Locate the cell with the specified text and output its (X, Y) center coordinate. 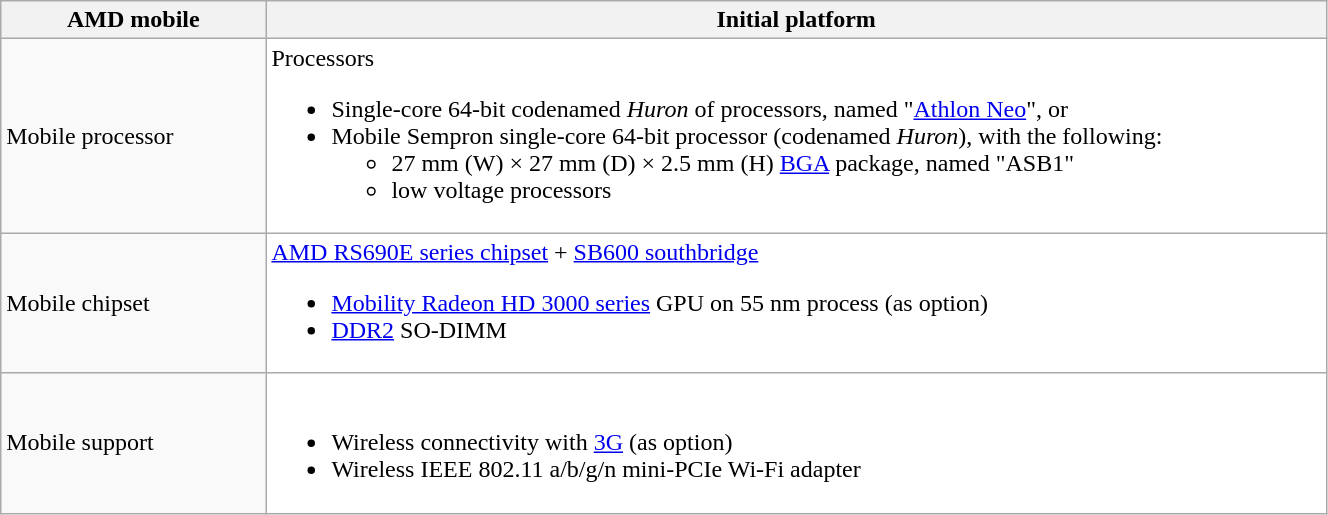
Mobile processor (134, 136)
Mobile support (134, 443)
Initial platform (796, 20)
AMD RS690E series chipset + SB600 southbridgeMobility Radeon HD 3000 series GPU on 55 nm process (as option)DDR2 SO-DIMM (796, 303)
Mobile chipset (134, 303)
AMD mobile (134, 20)
Wireless connectivity with 3G (as option)Wireless IEEE 802.11 a/b/g/n mini-PCIe Wi-Fi adapter (796, 443)
